Determine the (x, y) coordinate at the center of the cell enclosing the given text.  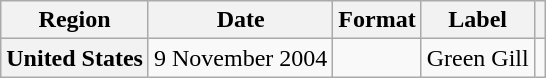
United States (75, 58)
Green Gill (478, 58)
Label (478, 20)
Date (240, 20)
Region (75, 20)
9 November 2004 (240, 58)
Format (377, 20)
